Return the [x, y] coordinate for the center point of the cell that contains the specified text.  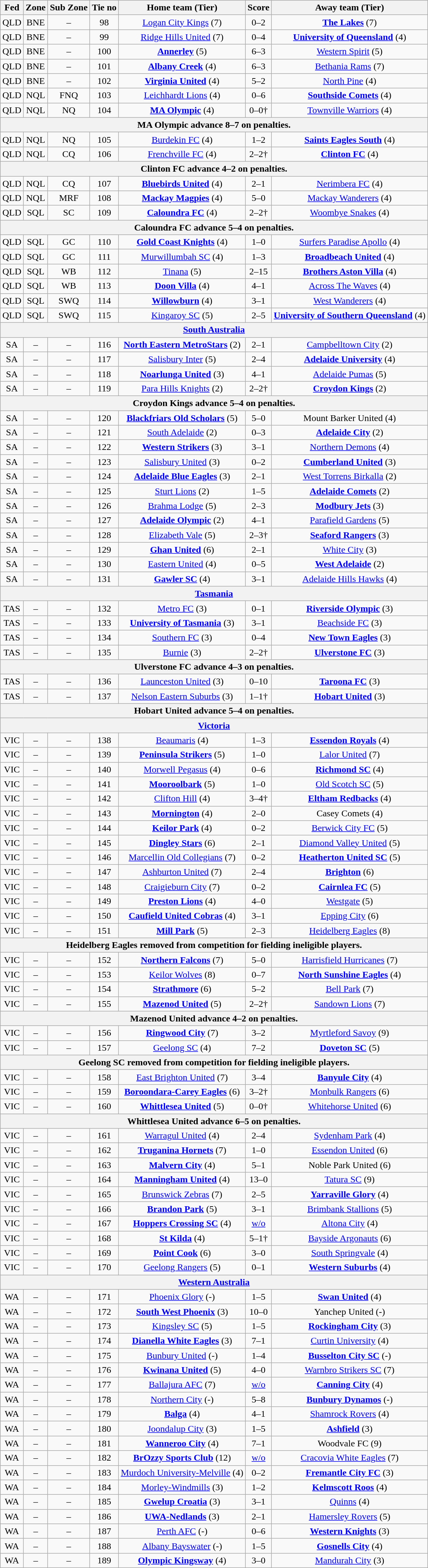
Cairnlea FC (5) [350, 886]
Surfers Paradise Apollo (4) [350, 242]
Para Hills Knights (2) [182, 388]
Virginia United (4) [182, 81]
Croydon Kings (2) [350, 388]
143 [104, 813]
Preston Lions (4) [182, 901]
Metro FC (3) [182, 608]
Perth AFC (-) [182, 1531]
Tatura SC (9) [350, 1180]
Mill Park (5) [182, 931]
111 [104, 257]
Adelaide University (4) [350, 359]
North Sunshine Eagles (4) [350, 975]
Townville Warriors (4) [350, 110]
164 [104, 1180]
Kelmscott Roos (4) [350, 1487]
161 [104, 1136]
Elizabeth Vale (5) [182, 535]
Home team (Tier) [182, 8]
2–0 [258, 813]
186 [104, 1516]
165 [104, 1194]
171 [104, 1297]
Joondalup City (3) [182, 1429]
Kingaroy SC (5) [182, 315]
182 [104, 1458]
Caloundra FC advance 5–4 on penalties. [214, 227]
Modbury Jets (3) [350, 506]
107 [104, 184]
3–4 [258, 1077]
142 [104, 799]
Launceston United (3) [182, 682]
136 [104, 682]
Cumberland United (3) [350, 462]
Parafield Gardens (5) [350, 520]
Bethania Rams (7) [350, 66]
Monbulk Rangers (6) [350, 1092]
3–2 [258, 1033]
Busselton City SC (-) [350, 1355]
Noarlunga United (3) [182, 374]
156 [104, 1033]
Ashburton United (7) [182, 872]
Salisbury Inter (5) [182, 359]
Albany Bayswater (-) [182, 1546]
Adelaide Olympic (2) [182, 520]
163 [104, 1165]
Woombye Snakes (4) [350, 213]
Western Suburbs (4) [350, 1267]
Olympic Kingsway (4) [182, 1560]
Western Knights (3) [350, 1531]
181 [104, 1443]
Gold Coast Knights (4) [182, 242]
Westgate (5) [350, 901]
Banyule City (4) [350, 1077]
Mandurah City (3) [350, 1560]
Fed [12, 8]
127 [104, 520]
3–2† [258, 1092]
Campbelltown City (2) [350, 344]
189 [104, 1560]
138 [104, 740]
Brunswick Zebras (7) [182, 1194]
132 [104, 608]
Diamond Valley United (5) [350, 843]
117 [104, 359]
SC [68, 213]
159 [104, 1092]
Geelong Rangers (5) [182, 1267]
Tasmania [214, 593]
Albany Creek (4) [182, 66]
179 [104, 1414]
153 [104, 975]
New Town Eagles (3) [350, 637]
BrOzzy Sports Club (12) [182, 1458]
2–15 [258, 271]
Bunbury United (-) [182, 1355]
133 [104, 623]
Clinton FC (4) [350, 154]
122 [104, 447]
Bell Park (7) [350, 989]
139 [104, 755]
West Torrens Birkalla (2) [350, 476]
Seaford Rangers (3) [350, 535]
116 [104, 344]
119 [104, 388]
135 [104, 652]
Tinana (5) [182, 271]
Nelson Eastern Suburbs (3) [182, 696]
Nerimbera FC (4) [350, 184]
Yarraville Glory (4) [350, 1194]
104 [104, 110]
Quinns (4) [350, 1502]
Lalor United (7) [350, 755]
Northern Falcons (7) [182, 960]
South Adelaide (2) [182, 433]
Sydenham Park (4) [350, 1136]
Truganina Hornets (7) [182, 1150]
Caufield United Cobras (4) [182, 916]
Geelong SC (4) [182, 1048]
Shamrock Rovers (4) [350, 1414]
Away team (Tier) [350, 8]
Whittlesea United advance 6–5 on penalties. [214, 1121]
114 [104, 301]
West Wanderers (4) [350, 301]
Ringwood City (7) [182, 1033]
Ridge Hills United (7) [182, 37]
Croydon Kings advance 5–4 on penalties. [214, 403]
White City (3) [350, 550]
Leichhardt Lions (4) [182, 95]
169 [104, 1253]
Southern FC (3) [182, 637]
Heidelberg Eagles (8) [350, 931]
105 [104, 139]
145 [104, 843]
130 [104, 564]
Brighton (6) [350, 872]
0–3 [258, 433]
173 [104, 1326]
Ballajura AFC (7) [182, 1385]
Boroondara-Carey Eagles (6) [182, 1092]
University of Queensland (4) [350, 37]
137 [104, 696]
129 [104, 550]
Epping City (6) [350, 916]
Caloundra FC (4) [182, 213]
100 [104, 52]
Dingley Stars (6) [182, 843]
Victoria [214, 725]
The Lakes (7) [350, 22]
178 [104, 1399]
Doveton SC (5) [350, 1048]
Manningham United (4) [182, 1180]
110 [104, 242]
Sandown Lions (7) [350, 1004]
167 [104, 1224]
Ghan United (6) [182, 550]
Northern City (-) [182, 1399]
Richmond SC (4) [350, 769]
Swan United (4) [350, 1297]
Frenchville FC (4) [182, 154]
124 [104, 476]
Brimbank Stallions (5) [350, 1209]
Salisbury United (3) [182, 462]
147 [104, 872]
Beaumaris (4) [182, 740]
MRF [68, 198]
112 [104, 271]
Western Australia [214, 1282]
Morley-Windmills (3) [182, 1487]
Murwillumbah SC (4) [182, 257]
Strathmore (6) [182, 989]
Curtin University (4) [350, 1341]
121 [104, 433]
151 [104, 931]
108 [104, 198]
Point Cook (6) [182, 1253]
Noble Park United (6) [350, 1165]
183 [104, 1473]
Brothers Aston Villa (4) [350, 271]
Yanchep United (-) [350, 1311]
Ulverstone FC advance 4–3 on penalties. [214, 667]
172 [104, 1311]
134 [104, 637]
Hoppers Crossing SC (4) [182, 1224]
Western Spirit (5) [350, 52]
Across The Waves (4) [350, 286]
Mackay Wanderers (4) [350, 198]
Essendon United (6) [350, 1150]
168 [104, 1238]
Casey Comets (4) [350, 813]
Tie no [104, 8]
128 [104, 535]
184 [104, 1487]
102 [104, 81]
Bluebirds United (4) [182, 184]
125 [104, 491]
Whittlesea United (5) [182, 1106]
Essendon Royals (4) [350, 740]
Western Strikers (3) [182, 447]
FNQ [68, 95]
Fremantle City FC (3) [350, 1473]
Zone [35, 8]
Altona City (4) [350, 1224]
Craigieburn City (7) [182, 886]
Bayside Argonauts (6) [350, 1238]
158 [104, 1077]
Heidelberg Eagles removed from competition for fielding ineligible players. [214, 945]
MA Olympic (4) [182, 110]
Murdoch University-Melville (4) [182, 1473]
Gosnells City (4) [350, 1546]
Bunbury Dynamos (-) [350, 1399]
7–2 [258, 1048]
175 [104, 1355]
Keilor Wolves (8) [182, 975]
3–4† [258, 799]
185 [104, 1502]
Mount Barker United (4) [350, 418]
5–8 [258, 1399]
South Australia [214, 330]
Brahma Lodge (5) [182, 506]
Burnie (3) [182, 652]
113 [104, 286]
Gawler SC (4) [182, 579]
Old Scotch SC (5) [350, 784]
Mazenod United (5) [182, 1004]
Southside Comets (4) [350, 95]
Rockingham City (3) [350, 1326]
115 [104, 315]
Phoenix Glory (-) [182, 1297]
Marcellin Old Collegians (7) [182, 857]
North Pine (4) [350, 81]
Score [258, 8]
St Kilda (4) [182, 1238]
Warnbro Strikers SC (7) [350, 1370]
150 [104, 916]
10–0 [258, 1311]
146 [104, 857]
Canning City (4) [350, 1385]
141 [104, 784]
Morwell Pegasus (4) [182, 769]
180 [104, 1429]
Whitehorse United (6) [350, 1106]
162 [104, 1150]
Willowburn (4) [182, 301]
South Springvale (4) [350, 1253]
120 [104, 418]
Doon Villa (4) [182, 286]
Annerley (5) [182, 52]
177 [104, 1385]
13–0 [258, 1180]
Logan City Kings (7) [182, 22]
157 [104, 1048]
Warragul United (4) [182, 1136]
174 [104, 1341]
Burdekin FC (4) [182, 139]
Beachside FC (3) [350, 623]
Riverside Olympic (3) [350, 608]
Woodvale FC (9) [350, 1443]
0–5 [258, 564]
Mazenod United advance 4–2 on penalties. [214, 1018]
Berwick City FC (5) [350, 828]
Clifton Hill (4) [182, 799]
98 [104, 22]
Wanneroo City (4) [182, 1443]
Eltham Redbacks (4) [350, 799]
109 [104, 213]
Hamersley Rovers (5) [350, 1516]
MA Olympic advance 8–7 on penalties. [214, 125]
Eastern United (4) [182, 564]
0–10 [258, 682]
140 [104, 769]
Mackay Magpies (4) [182, 198]
1–1† [258, 696]
Mornington (4) [182, 813]
Broadbeach United (4) [350, 257]
131 [104, 579]
152 [104, 960]
Peninsula Strikers (5) [182, 755]
144 [104, 828]
Northern Demons (4) [350, 447]
University of Tasmania (3) [182, 623]
5–1 [258, 1165]
126 [104, 506]
0–7 [258, 975]
University of Southern Queensland (4) [350, 315]
188 [104, 1546]
160 [104, 1106]
103 [104, 95]
170 [104, 1267]
Mooroolbark (5) [182, 784]
166 [104, 1209]
118 [104, 374]
99 [104, 37]
Adelaide Hills Hawks (4) [350, 579]
Kingsley SC (5) [182, 1326]
Adelaide Comets (2) [350, 491]
2–3† [258, 535]
5–1† [258, 1238]
West Adelaide (2) [350, 564]
Ashfield (3) [350, 1429]
East Brighton United (7) [182, 1077]
Adelaide City (2) [350, 433]
UWA-Nedlands (3) [182, 1516]
Harrisfield Hurricanes (7) [350, 960]
176 [104, 1370]
154 [104, 989]
Ulverstone FC (3) [350, 652]
Heatherton United SC (5) [350, 857]
1–4 [258, 1355]
Hobart United (3) [350, 696]
155 [104, 1004]
Balga (4) [182, 1414]
Sturt Lions (2) [182, 491]
Taroona FC (3) [350, 682]
Gwelup Croatia (3) [182, 1502]
Keilor Park (4) [182, 828]
Adelaide Blue Eagles (3) [182, 476]
North Eastern MetroStars (2) [182, 344]
Hobart United advance 5–4 on penalties. [214, 711]
Malvern City (4) [182, 1165]
South West Phoenix (3) [182, 1311]
Sub Zone [68, 8]
187 [104, 1531]
123 [104, 462]
Blackfriars Old Scholars (5) [182, 418]
Cracovia White Eagles (7) [350, 1458]
149 [104, 901]
Kwinana United (5) [182, 1370]
101 [104, 66]
Saints Eagles South (4) [350, 139]
Geelong SC removed from competition for fielding ineligible players. [214, 1062]
Clinton FC advance 4–2 on penalties. [214, 169]
148 [104, 886]
Myrtleford Savoy (9) [350, 1033]
Dianella White Eagles (3) [182, 1341]
106 [104, 154]
Brandon Park (5) [182, 1209]
Adelaide Pumas (5) [350, 374]
